Extract the [x, y] coordinate from the center of the cell holding the provided text.  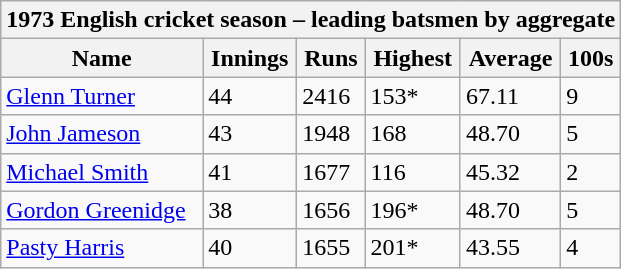
100s [591, 58]
Pasty Harris [102, 248]
2416 [331, 96]
1973 English cricket season – leading batsmen by aggregate [311, 20]
45.32 [510, 172]
John Jameson [102, 134]
1677 [331, 172]
168 [412, 134]
44 [250, 96]
9 [591, 96]
196* [412, 210]
Runs [331, 58]
Innings [250, 58]
Highest [412, 58]
Gordon Greenidge [102, 210]
40 [250, 248]
Glenn Turner [102, 96]
201* [412, 248]
116 [412, 172]
1948 [331, 134]
153* [412, 96]
Average [510, 58]
67.11 [510, 96]
2 [591, 172]
1655 [331, 248]
43 [250, 134]
43.55 [510, 248]
Michael Smith [102, 172]
38 [250, 210]
1656 [331, 210]
4 [591, 248]
Name [102, 58]
41 [250, 172]
